Return [x, y] of the center of cell containing provided text 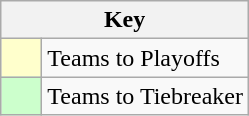
Key [125, 20]
Teams to Tiebreaker [146, 96]
Teams to Playoffs [146, 58]
